Determine the [X, Y] coordinate at the center of the cell enclosing the given text.  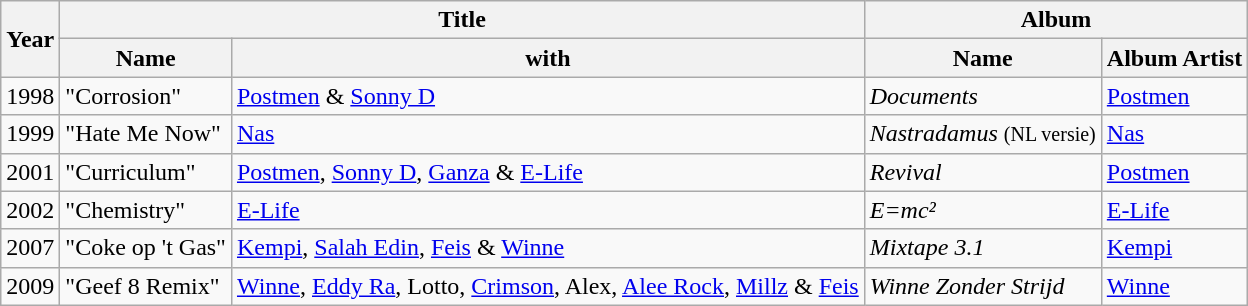
E=mc² [982, 210]
"Corrosion" [146, 96]
2001 [30, 172]
Winne [1174, 286]
Nastradamus (NL versie) [982, 134]
2007 [30, 248]
Year [30, 39]
Mixtape 3.1 [982, 248]
Winne Zonder Strijd [982, 286]
"Geef 8 Remix" [146, 286]
"Chemistry" [146, 210]
Winne, Eddy Ra, Lotto, Crimson, Alex, Alee Rock, Millz & Feis [548, 286]
"Hate Me Now" [146, 134]
2009 [30, 286]
Kempi [1174, 248]
Revival [982, 172]
Album [1056, 20]
Documents [982, 96]
2002 [30, 210]
1999 [30, 134]
"Curriculum" [146, 172]
Title [462, 20]
Postmen, Sonny D, Ganza & E-Life [548, 172]
"Coke op 't Gas" [146, 248]
Postmen & Sonny D [548, 96]
Album Artist [1174, 58]
Kempi, Salah Edin, Feis & Winne [548, 248]
with [548, 58]
1998 [30, 96]
